Search for the cell housing the specified text and yield its [x, y] center coordinate. 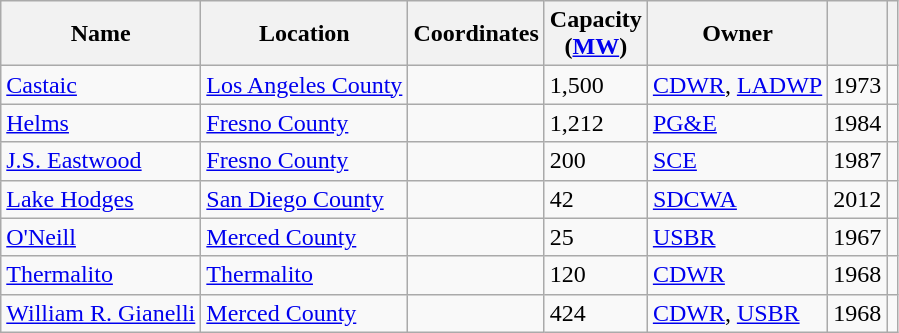
Lake Hodges [101, 199]
J.S. Eastwood [101, 161]
Name [101, 34]
200 [596, 161]
Castaic [101, 85]
120 [596, 275]
Los Angeles County [304, 85]
CDWR, USBR [737, 313]
SCE [737, 161]
1984 [858, 123]
San Diego County [304, 199]
William R. Gianelli [101, 313]
1987 [858, 161]
Location [304, 34]
424 [596, 313]
CDWR, LADWP [737, 85]
1967 [858, 237]
Helms [101, 123]
1973 [858, 85]
Coordinates [476, 34]
CDWR [737, 275]
SDCWA [737, 199]
42 [596, 199]
1,500 [596, 85]
Capacity(MW) [596, 34]
2012 [858, 199]
25 [596, 237]
USBR [737, 237]
1,212 [596, 123]
O'Neill [101, 237]
Owner [737, 34]
PG&E [737, 123]
